Provide the (X, Y) coordinate of the cell's center where the given text is located.  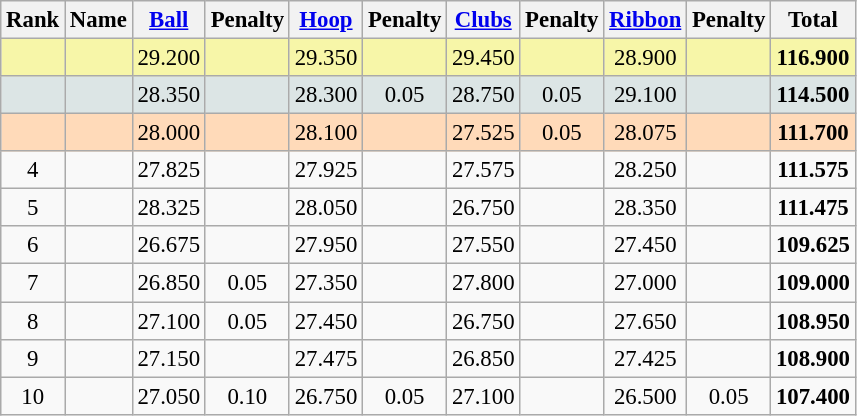
109.000 (814, 283)
108.950 (814, 321)
9 (33, 358)
8 (33, 321)
Rank (33, 20)
Clubs (484, 20)
116.900 (814, 58)
Total (814, 20)
28.325 (168, 208)
27.525 (484, 133)
28.000 (168, 133)
Ribbon (646, 20)
27.475 (326, 358)
5 (33, 208)
28.300 (326, 95)
28.100 (326, 133)
27.950 (326, 245)
27.575 (484, 170)
27.050 (168, 396)
27.425 (646, 358)
27.925 (326, 170)
27.000 (646, 283)
29.200 (168, 58)
114.500 (814, 95)
111.700 (814, 133)
26.500 (646, 396)
108.900 (814, 358)
7 (33, 283)
Hoop (326, 20)
27.650 (646, 321)
29.100 (646, 95)
10 (33, 396)
0.10 (247, 396)
4 (33, 170)
28.075 (646, 133)
27.550 (484, 245)
27.800 (484, 283)
27.350 (326, 283)
111.475 (814, 208)
Ball (168, 20)
27.150 (168, 358)
28.900 (646, 58)
28.250 (646, 170)
6 (33, 245)
28.050 (326, 208)
109.625 (814, 245)
107.400 (814, 396)
29.350 (326, 58)
26.675 (168, 245)
111.575 (814, 170)
29.450 (484, 58)
Name (99, 20)
27.825 (168, 170)
28.750 (484, 95)
